Pinpoint the cell where the given text exists, returning its (x, y) midpoint coordinate. 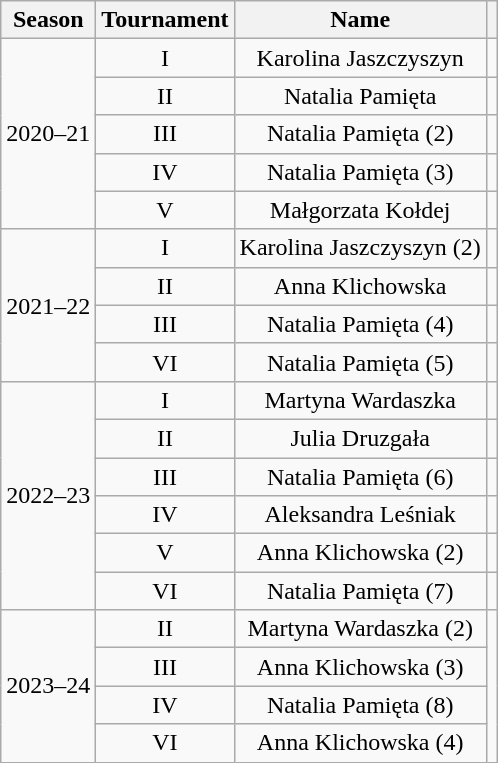
Martyna Wardaszka (2) (360, 629)
Tournament (165, 20)
Anna Klichowska (360, 286)
Małgorzata Kołdej (360, 210)
Natalia Pamięta (6) (360, 477)
Natalia Pamięta (3) (360, 172)
Martyna Wardaszka (360, 400)
Anna Klichowska (2) (360, 553)
2021–22 (48, 305)
Name (360, 20)
2022–23 (48, 495)
Karolina Jaszczyszyn (360, 58)
Anna Klichowska (4) (360, 743)
Natalia Pamięta (2) (360, 134)
Aleksandra Leśniak (360, 515)
Natalia Pamięta (360, 96)
Natalia Pamięta (4) (360, 324)
Anna Klichowska (3) (360, 667)
Karolina Jaszczyszyn (2) (360, 248)
2020–21 (48, 134)
Natalia Pamięta (7) (360, 591)
Natalia Pamięta (8) (360, 705)
Julia Druzgała (360, 438)
Natalia Pamięta (5) (360, 362)
2023–24 (48, 686)
Season (48, 20)
